Determine the (X, Y) coordinate at the center of the cell enclosing the given text.  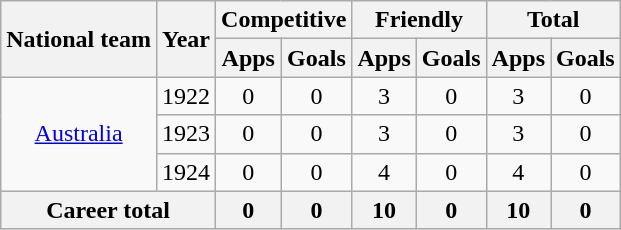
1922 (186, 96)
Competitive (284, 20)
Friendly (419, 20)
National team (79, 39)
Total (553, 20)
1923 (186, 134)
Career total (108, 210)
Australia (79, 134)
1924 (186, 172)
Year (186, 39)
